Return (x, y) of the center of cell containing provided text 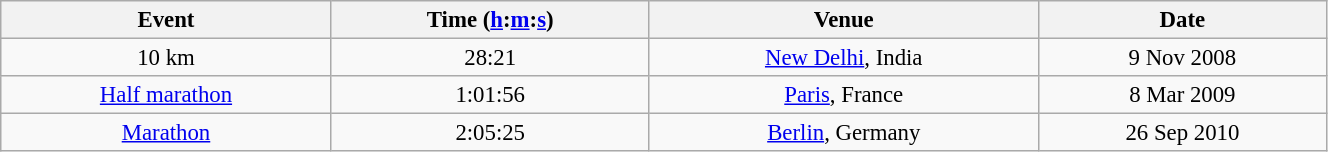
New Delhi, India (844, 58)
Time (h:m:s) (490, 20)
28:21 (490, 58)
1:01:56 (490, 95)
2:05:25 (490, 133)
26 Sep 2010 (1182, 133)
Date (1182, 20)
9 Nov 2008 (1182, 58)
Venue (844, 20)
Event (166, 20)
8 Mar 2009 (1182, 95)
Berlin, Germany (844, 133)
Paris, France (844, 95)
10 km (166, 58)
Marathon (166, 133)
Half marathon (166, 95)
